Capture the cell that displays the provided text and extract its [X, Y] central coordinate. 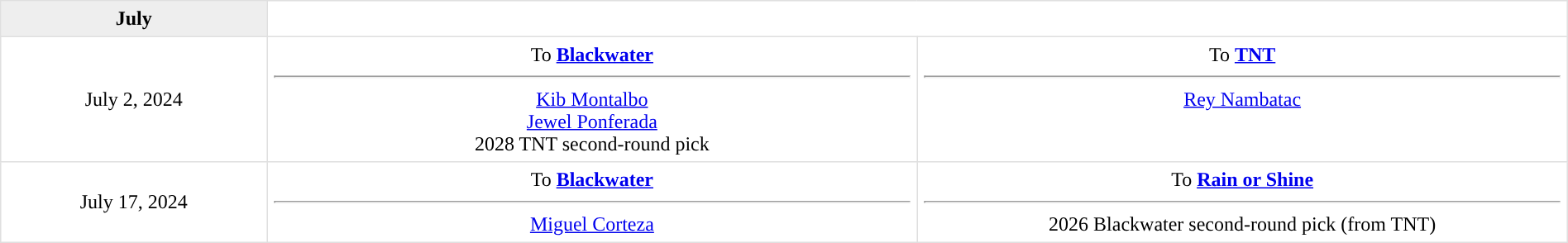
To Rain or Shine2026 Blackwater second-round pick (from TNT) [1242, 202]
To BlackwaterKib MontalboJewel Ponferada2028 TNT second-round pick [592, 99]
July [134, 19]
July 2, 2024 [134, 99]
To TNTRey Nambatac [1242, 99]
To BlackwaterMiguel Corteza [592, 202]
July 17, 2024 [134, 202]
